Find where the given text appears and provide that cell's center as (X, Y) coordinate. 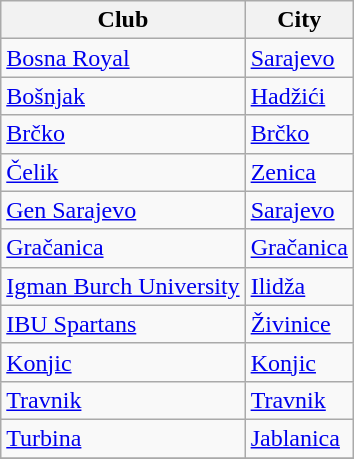
Živinice (299, 324)
Jablanica (299, 438)
Club (123, 20)
Čelik (123, 172)
Igman Burch University (123, 286)
Ilidža (299, 286)
Bosna Royal (123, 58)
Bošnjak (123, 96)
City (299, 20)
Zenica (299, 172)
Hadžići (299, 96)
Gen Sarajevo (123, 210)
Turbina (123, 438)
IBU Spartans (123, 324)
